From the cell containing the given text, extract its center point as (x, y) coordinate. 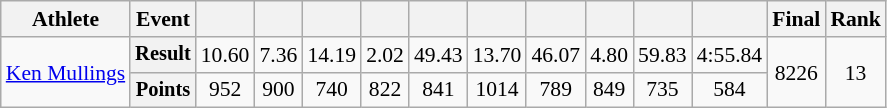
740 (332, 90)
13 (856, 72)
10.60 (226, 55)
4.80 (609, 55)
1014 (498, 90)
4:55.84 (730, 55)
Event (163, 19)
841 (438, 90)
Points (163, 90)
2.02 (385, 55)
13.70 (498, 55)
900 (278, 90)
8226 (796, 72)
584 (730, 90)
789 (556, 90)
Athlete (66, 19)
849 (609, 90)
46.07 (556, 55)
822 (385, 90)
59.83 (662, 55)
Rank (856, 19)
Final (796, 19)
7.36 (278, 55)
952 (226, 90)
49.43 (438, 55)
Result (163, 55)
Ken Mullings (66, 72)
735 (662, 90)
14.19 (332, 55)
